From the cell containing the given text, extract its center point as [x, y] coordinate. 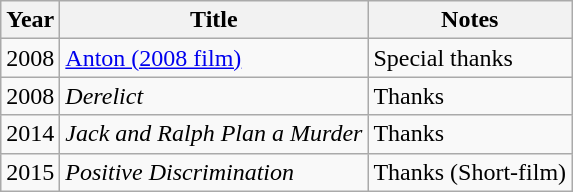
Special thanks [470, 58]
Anton (2008 film) [214, 58]
Jack and Ralph Plan a Murder [214, 134]
Thanks (Short-film) [470, 172]
2014 [30, 134]
Title [214, 20]
Year [30, 20]
Notes [470, 20]
Derelict [214, 96]
Positive Discrimination [214, 172]
2015 [30, 172]
